Find where the given text appears and provide that cell's center as [X, Y] coordinate. 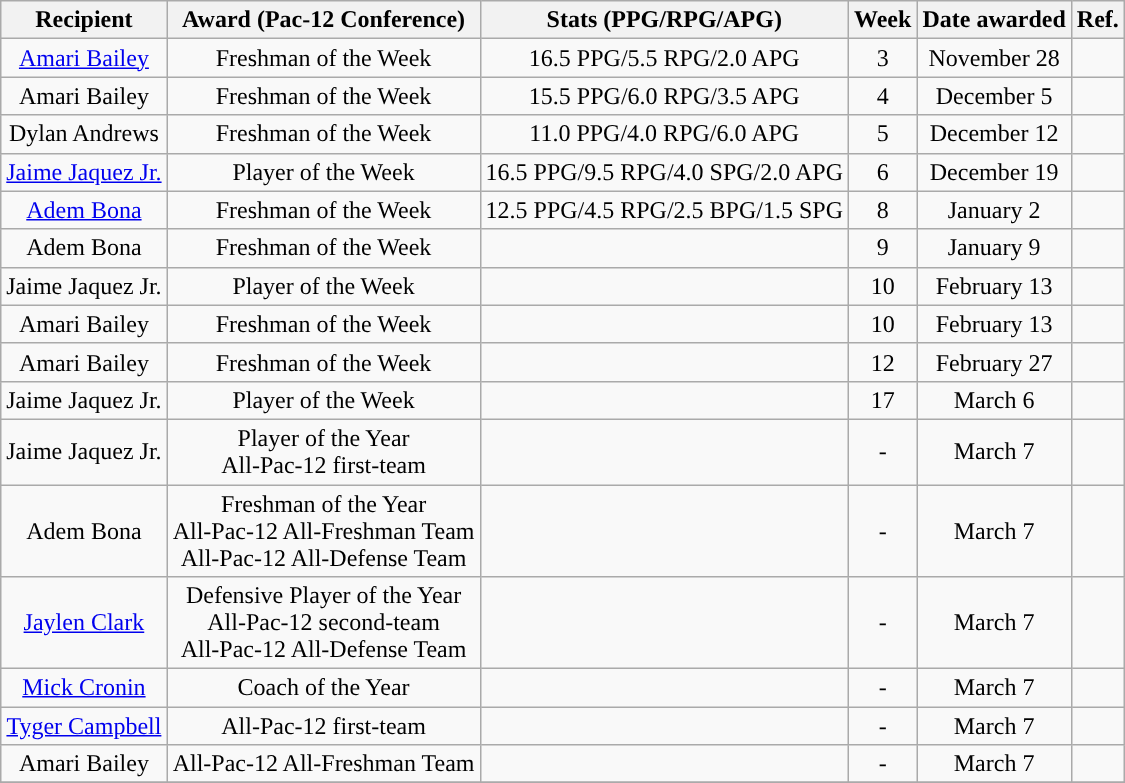
Ref. [1098, 20]
12.5 PPG/4.5 RPG/2.5 BPG/1.5 SPG [664, 210]
December 19 [994, 172]
8 [883, 210]
9 [883, 248]
15.5 PPG/6.0 RPG/3.5 APG [664, 96]
Player of the YearAll-Pac-12 first-team [324, 452]
Freshman of the YearAll-Pac-12 All-Freshman TeamAll-Pac-12 All-Defense Team [324, 530]
17 [883, 400]
Award (Pac-12 Conference) [324, 20]
February 27 [994, 362]
12 [883, 362]
11.0 PPG/4.0 RPG/6.0 APG [664, 134]
November 28 [994, 58]
All-Pac-12 All-Freshman Team [324, 764]
Tyger Campbell [84, 726]
December 5 [994, 96]
5 [883, 134]
4 [883, 96]
Recipient [84, 20]
January 2 [994, 210]
January 9 [994, 248]
6 [883, 172]
Dylan Andrews [84, 134]
All-Pac-12 first-team [324, 726]
Coach of the Year [324, 688]
Defensive Player of the YearAll-Pac-12 second-teamAll-Pac-12 All-Defense Team [324, 623]
16.5 PPG/5.5 RPG/2.0 APG [664, 58]
Mick Cronin [84, 688]
16.5 PPG/9.5 RPG/4.0 SPG/2.0 APG [664, 172]
Jaylen Clark [84, 623]
Date awarded [994, 20]
March 6 [994, 400]
December 12 [994, 134]
Stats (PPG/RPG/APG) [664, 20]
3 [883, 58]
Week [883, 20]
